Detect which cell encompasses the target text, then output its (x, y) center coordinate. 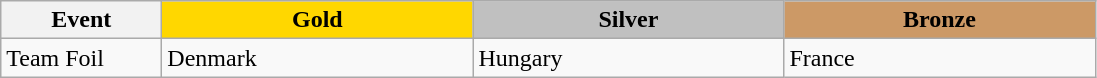
France (940, 58)
Bronze (940, 20)
Event (82, 20)
Hungary (628, 58)
Gold (318, 20)
Silver (628, 20)
Team Foil (82, 58)
Denmark (318, 58)
